Determine the (x, y) coordinate at the center of the cell enclosing the given text.  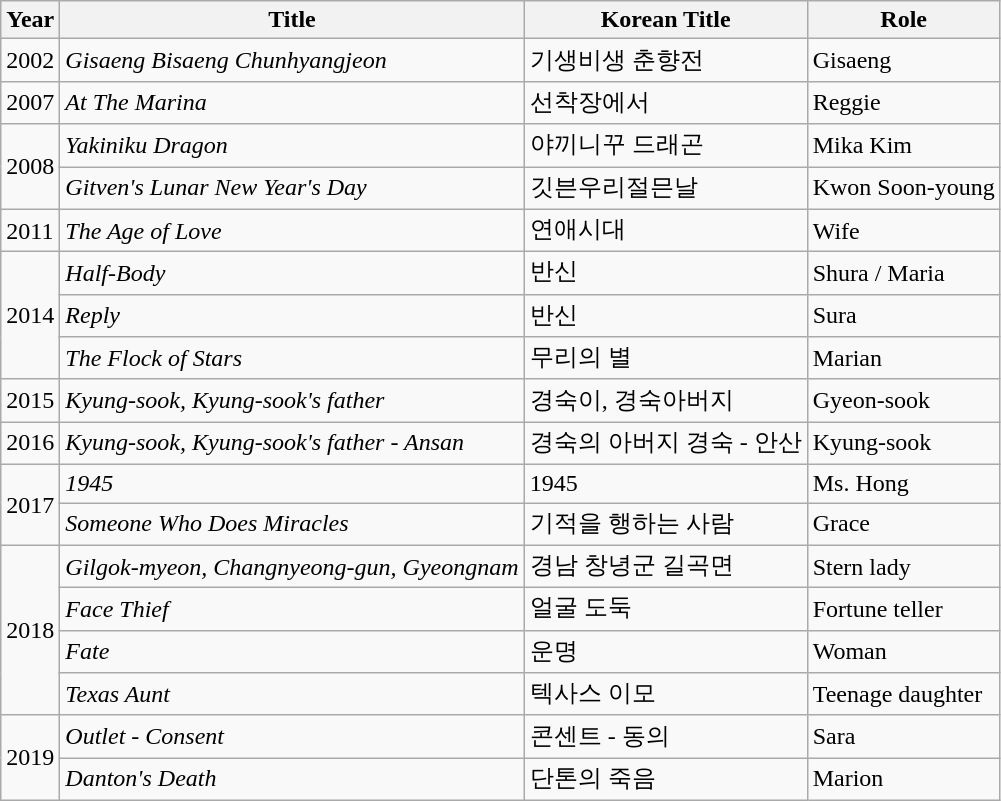
Outlet - Consent (292, 736)
무리의 별 (666, 358)
Shura / Maria (904, 274)
The Flock of Stars (292, 358)
Gitven's Lunar New Year's Day (292, 188)
Marian (904, 358)
Yakiniku Dragon (292, 146)
Title (292, 20)
Reply (292, 316)
Year (30, 20)
At The Marina (292, 102)
Sara (904, 736)
Wife (904, 230)
2018 (30, 630)
2002 (30, 60)
Danton's Death (292, 780)
경숙이, 경숙아버지 (666, 400)
Gyeon-sook (904, 400)
선착장에서 (666, 102)
깃븐우리절믄날 (666, 188)
Kyung-sook, Kyung-sook's father - Ansan (292, 444)
야끼니꾸 드래곤 (666, 146)
Ms. Hong (904, 483)
Grace (904, 524)
2016 (30, 444)
Half-Body (292, 274)
얼굴 도둑 (666, 610)
2008 (30, 166)
The Age of Love (292, 230)
Kyung-sook, Kyung-sook's father (292, 400)
운명 (666, 652)
단톤의 죽음 (666, 780)
경남 창녕군 길곡면 (666, 566)
Kyung-sook (904, 444)
콘센트 - 동의 (666, 736)
2007 (30, 102)
Gisaeng Bisaeng Chunhyangjeon (292, 60)
Stern lady (904, 566)
Mika Kim (904, 146)
기생비생 춘향전 (666, 60)
Kwon Soon-young (904, 188)
Sura (904, 316)
Face Thief (292, 610)
Someone Who Does Miracles (292, 524)
Gilgok-myeon, Changnyeong-gun, Gyeongnam (292, 566)
2014 (30, 316)
Role (904, 20)
Fortune teller (904, 610)
Fate (292, 652)
2015 (30, 400)
연애시대 (666, 230)
경숙의 아버지 경숙 - 안산 (666, 444)
Reggie (904, 102)
Gisaeng (904, 60)
기적을 행하는 사람 (666, 524)
Marion (904, 780)
2017 (30, 504)
Teenage daughter (904, 694)
Korean Title (666, 20)
2011 (30, 230)
Woman (904, 652)
Texas Aunt (292, 694)
2019 (30, 758)
텍사스 이모 (666, 694)
